Extract the (x, y) coordinate from the center of the cell holding the provided text.  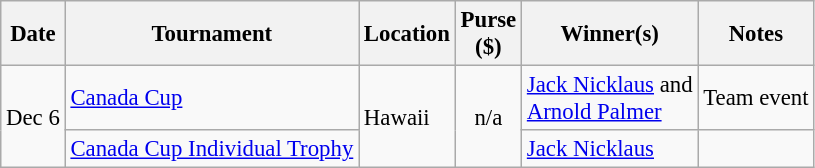
Jack Nicklaus (610, 149)
Tournament (212, 34)
Location (408, 34)
Notes (756, 34)
Hawaii (408, 117)
Dec 6 (33, 117)
n/a (488, 117)
Jack Nicklaus and Arnold Palmer (610, 98)
Canada Cup (212, 98)
Team event (756, 98)
Winner(s) (610, 34)
Canada Cup Individual Trophy (212, 149)
Date (33, 34)
Purse($) (488, 34)
